Output the (X, Y) coordinate of the center of the cell containing the given text.  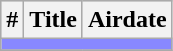
# (12, 20)
Airdate (127, 20)
Title (54, 20)
